Find where the given text appears and provide that cell's center as [X, Y] coordinate. 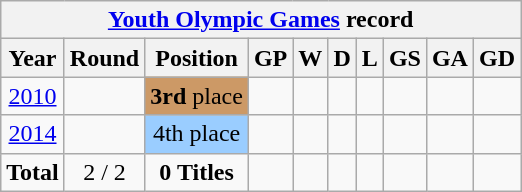
3rd place [197, 96]
0 Titles [197, 172]
Position [197, 58]
W [310, 58]
Youth Olympic Games record [261, 20]
D [342, 58]
Year [33, 58]
4th place [197, 134]
Total [33, 172]
2010 [33, 96]
GS [404, 58]
GP [270, 58]
GA [450, 58]
2 / 2 [104, 172]
GD [496, 58]
Round [104, 58]
2014 [33, 134]
L [370, 58]
